Provide the (x, y) coordinate of the cell's center where the given text is located.  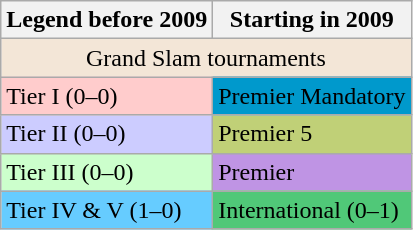
Grand Slam tournaments (206, 58)
Premier (312, 172)
Tier I (0–0) (107, 96)
Premier 5 (312, 134)
International (0–1) (312, 210)
Tier II (0–0) (107, 134)
Legend before 2009 (107, 20)
Tier IV & V (1–0) (107, 210)
Premier Mandatory (312, 96)
Tier III (0–0) (107, 172)
Starting in 2009 (312, 20)
